Identify which cell holds the provided text, then report its [X, Y] central coordinate. 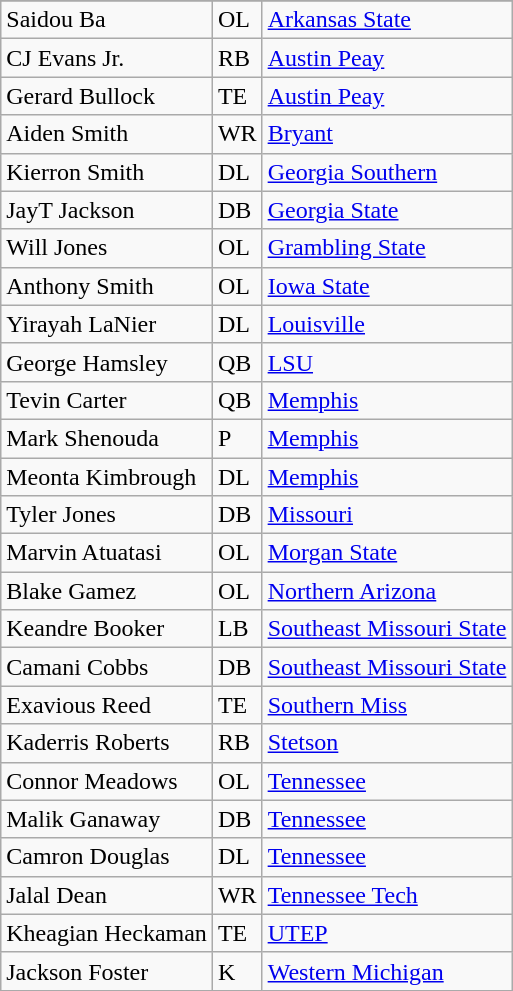
Mark Shenouda [107, 438]
Anthony Smith [107, 286]
Malik Ganaway [107, 819]
P [237, 438]
Southern Miss [387, 705]
Jalal Dean [107, 895]
Marvin Atuatasi [107, 553]
UTEP [387, 933]
LSU [387, 362]
Gerard Bullock [107, 96]
Arkansas State [387, 20]
Bryant [387, 134]
Blake Gamez [107, 591]
Georgia Southern [387, 172]
Stetson [387, 743]
Northern Arizona [387, 591]
Morgan State [387, 553]
George Hamsley [107, 362]
Yirayah LaNier [107, 324]
Saidou Ba [107, 20]
Connor Meadows [107, 781]
Jackson Foster [107, 971]
LB [237, 629]
CJ Evans Jr. [107, 58]
Meonta Kimbrough [107, 477]
JayT Jackson [107, 210]
Louisville [387, 324]
Will Jones [107, 248]
K [237, 971]
Iowa State [387, 286]
Missouri [387, 515]
Western Michigan [387, 971]
Aiden Smith [107, 134]
Georgia State [387, 210]
Exavious Reed [107, 705]
Camani Cobbs [107, 667]
Kheagian Heckaman [107, 933]
Tevin Carter [107, 400]
Tyler Jones [107, 515]
Grambling State [387, 248]
Camron Douglas [107, 857]
Kaderris Roberts [107, 743]
Tennessee Tech [387, 895]
Keandre Booker [107, 629]
Kierron Smith [107, 172]
